Return [X, Y] of the center of cell containing provided text 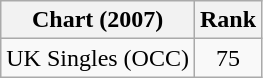
75 [228, 58]
Rank [228, 20]
UK Singles (OCC) [98, 58]
Chart (2007) [98, 20]
